Output the [x, y] coordinate of the center of the cell containing the given text.  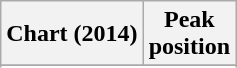
Peakposition [189, 34]
Chart (2014) [72, 34]
